Identify which cell holds the provided text, then report its (x, y) central coordinate. 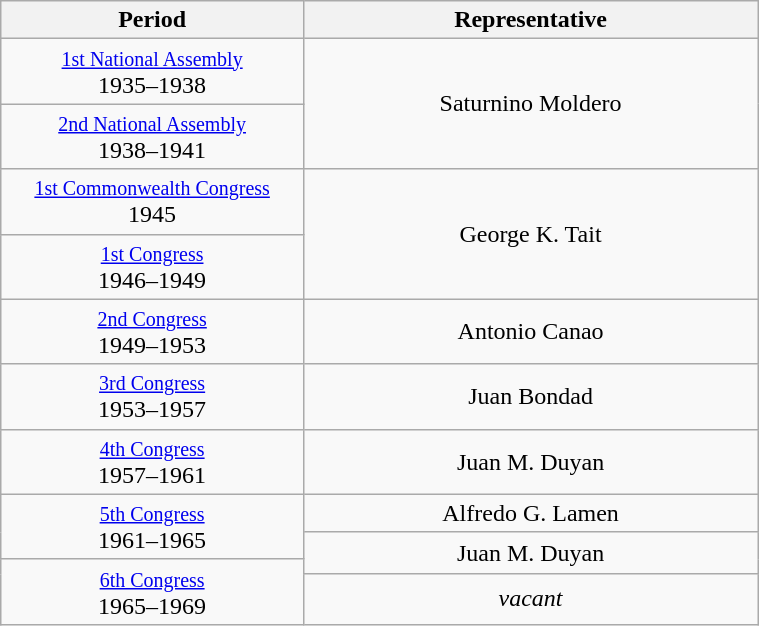
Saturnino Moldero (530, 104)
2nd National Assembly1938–1941 (152, 136)
4th Congress1957–1961 (152, 462)
Juan Bondad (530, 396)
6th Congress1965–1969 (152, 592)
1st National Assembly1935–1938 (152, 72)
3rd Congress1953–1957 (152, 396)
5th Congress1961–1965 (152, 526)
Alfredo G. Lamen (530, 513)
George K. Tait (530, 234)
Period (152, 20)
vacant (530, 599)
1st Congress1946–1949 (152, 266)
Representative (530, 20)
Antonio Canao (530, 332)
1st Commonwealth Congress1945 (152, 202)
2nd Congress1949–1953 (152, 332)
